Determine the [X, Y] coordinate at the center of the cell enclosing the given text.  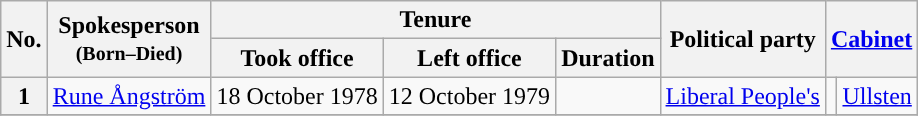
Tenure [436, 20]
Spokesperson(Born–Died) [129, 39]
Left office [469, 58]
18 October 1978 [297, 96]
Took office [297, 58]
Liberal People's [742, 96]
Ullsten [878, 96]
Duration [608, 58]
12 October 1979 [469, 96]
No. [24, 39]
Rune Ångström [129, 96]
Political party [742, 39]
1 [24, 96]
Cabinet [871, 39]
